Determine the [X, Y] coordinate at the center of the cell enclosing the given text.  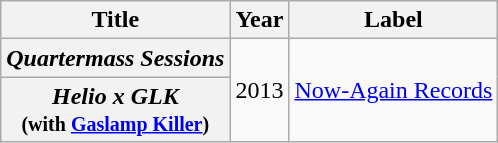
Label [394, 20]
Now-Again Records [394, 90]
Title [116, 20]
Quartermass Sessions [116, 58]
Year [260, 20]
Helio x GLK(with Gaslamp Killer) [116, 110]
2013 [260, 90]
